Search for the cell housing the specified text and yield its (x, y) center coordinate. 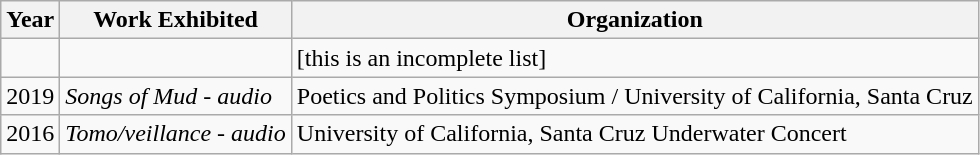
Tomo/veillance - audio (176, 134)
Work Exhibited (176, 20)
University of California, Santa Cruz Underwater Concert (634, 134)
Poetics and Politics Symposium / University of California, Santa Cruz (634, 96)
2016 (30, 134)
2019 (30, 96)
Organization (634, 20)
Year (30, 20)
[this is an incomplete list] (634, 58)
Songs of Mud - audio (176, 96)
